Search for the cell housing the specified text and yield its [X, Y] center coordinate. 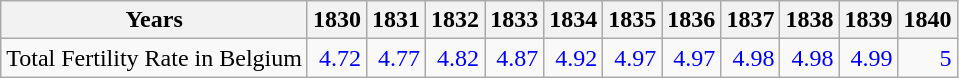
1840 [928, 20]
1839 [868, 20]
1835 [632, 20]
1834 [574, 20]
1830 [336, 20]
Total Fertility Rate in Belgium [154, 58]
5 [928, 58]
Years [154, 20]
4.82 [456, 58]
1831 [396, 20]
1836 [692, 20]
1832 [456, 20]
4.72 [336, 58]
1837 [750, 20]
1838 [810, 20]
4.99 [868, 58]
1833 [514, 20]
4.87 [514, 58]
4.92 [574, 58]
4.77 [396, 58]
